Return [x, y] of the center of cell containing provided text 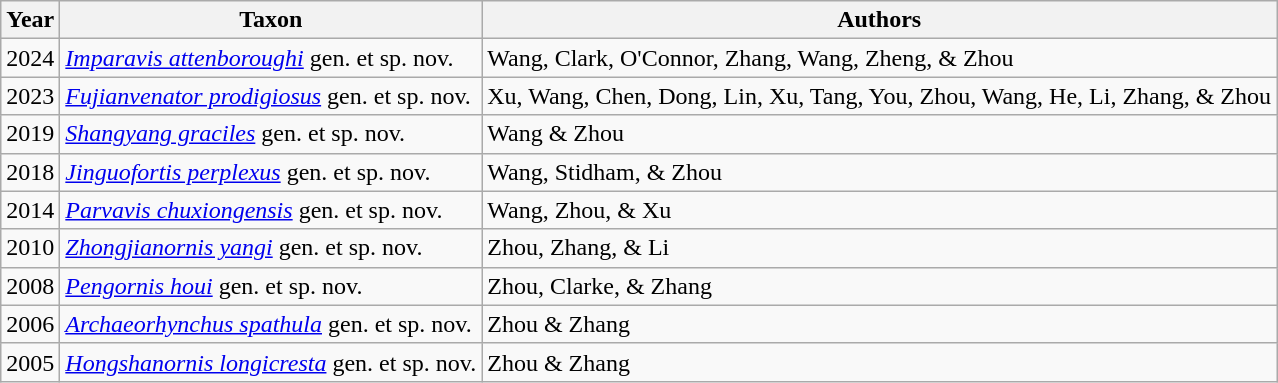
Imparavis attenboroughi gen. et sp. nov. [271, 58]
Fujianvenator prodigiosus gen. et sp. nov. [271, 96]
Zhou, Zhang, & Li [880, 248]
Pengornis houi gen. et sp. nov. [271, 286]
2008 [30, 286]
2006 [30, 324]
Wang, Zhou, & Xu [880, 210]
2010 [30, 248]
Jinguofortis perplexus gen. et sp. nov. [271, 172]
Xu, Wang, Chen, Dong, Lin, Xu, Tang, You, Zhou, Wang, He, Li, Zhang, & Zhou [880, 96]
Shangyang graciles gen. et sp. nov. [271, 134]
Wang & Zhou [880, 134]
Parvavis chuxiongensis gen. et sp. nov. [271, 210]
2014 [30, 210]
Zhongjianornis yangi gen. et sp. nov. [271, 248]
2024 [30, 58]
Hongshanornis longicresta gen. et sp. nov. [271, 362]
2018 [30, 172]
2005 [30, 362]
Zhou, Clarke, & Zhang [880, 286]
2019 [30, 134]
Taxon [271, 20]
Archaeorhynchus spathula gen. et sp. nov. [271, 324]
Year [30, 20]
2023 [30, 96]
Wang, Clark, O'Connor, Zhang, Wang, Zheng, & Zhou [880, 58]
Wang, Stidham, & Zhou [880, 172]
Authors [880, 20]
